Locate the cell with the specified text and output its (X, Y) center coordinate. 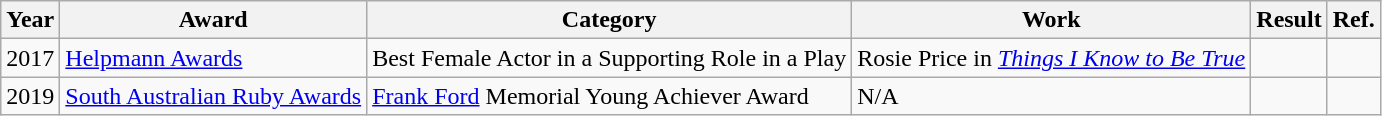
Year (30, 20)
South Australian Ruby Awards (214, 96)
N/A (1052, 96)
Result (1289, 20)
2019 (30, 96)
Best Female Actor in a Supporting Role in a Play (610, 58)
Award (214, 20)
Category (610, 20)
Rosie Price in Things I Know to Be True (1052, 58)
Frank Ford Memorial Young Achiever Award (610, 96)
Helpmann Awards (214, 58)
Work (1052, 20)
Ref. (1354, 20)
2017 (30, 58)
